Capture the cell that displays the provided text and extract its [X, Y] central coordinate. 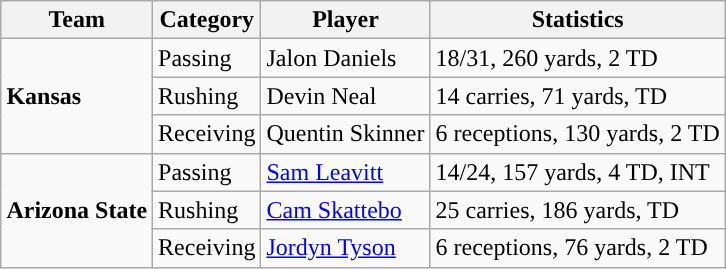
14/24, 157 yards, 4 TD, INT [578, 172]
Cam Skattebo [346, 210]
18/31, 260 yards, 2 TD [578, 58]
25 carries, 186 yards, TD [578, 210]
Quentin Skinner [346, 134]
6 receptions, 130 yards, 2 TD [578, 134]
Sam Leavitt [346, 172]
Jordyn Tyson [346, 248]
14 carries, 71 yards, TD [578, 96]
Category [207, 20]
Devin Neal [346, 96]
Kansas [77, 96]
Arizona State [77, 210]
Jalon Daniels [346, 58]
Player [346, 20]
Team [77, 20]
6 receptions, 76 yards, 2 TD [578, 248]
Statistics [578, 20]
